Extract the [X, Y] coordinate from the center of the cell holding the provided text.  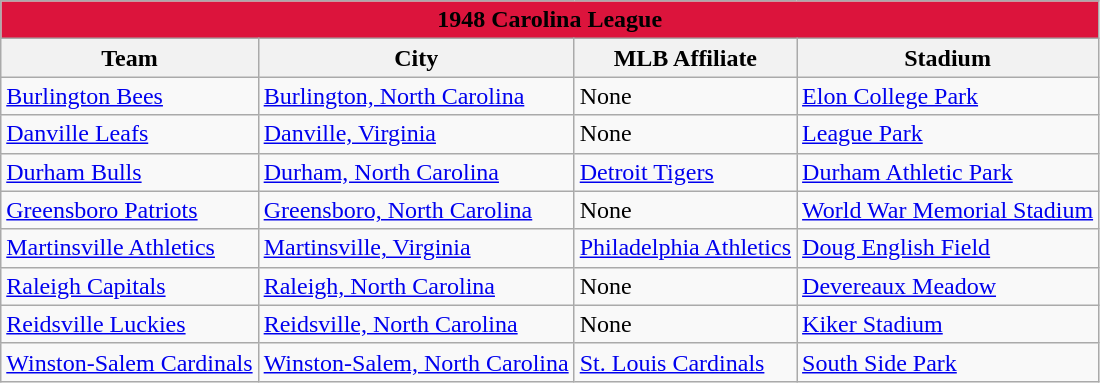
MLB Affiliate [685, 58]
Winston-Salem Cardinals [130, 362]
Philadelphia Athletics [685, 248]
Burlington, North Carolina [416, 96]
Greensboro, North Carolina [416, 210]
Reidsville, North Carolina [416, 324]
Reidsville Luckies [130, 324]
Raleigh Capitals [130, 286]
Durham Athletic Park [948, 172]
South Side Park [948, 362]
Winston-Salem, North Carolina [416, 362]
Team [130, 58]
Stadium [948, 58]
1948 Carolina League [550, 20]
Martinsville Athletics [130, 248]
Raleigh, North Carolina [416, 286]
Elon College Park [948, 96]
Durham, North Carolina [416, 172]
Detroit Tigers [685, 172]
Devereaux Meadow [948, 286]
City [416, 58]
League Park [948, 134]
World War Memorial Stadium [948, 210]
Danville Leafs [130, 134]
Burlington Bees [130, 96]
Danville, Virginia [416, 134]
Doug English Field [948, 248]
St. Louis Cardinals [685, 362]
Kiker Stadium [948, 324]
Martinsville, Virginia [416, 248]
Durham Bulls [130, 172]
Greensboro Patriots [130, 210]
